Return the [X, Y] coordinate for the center point of the cell that contains the specified text.  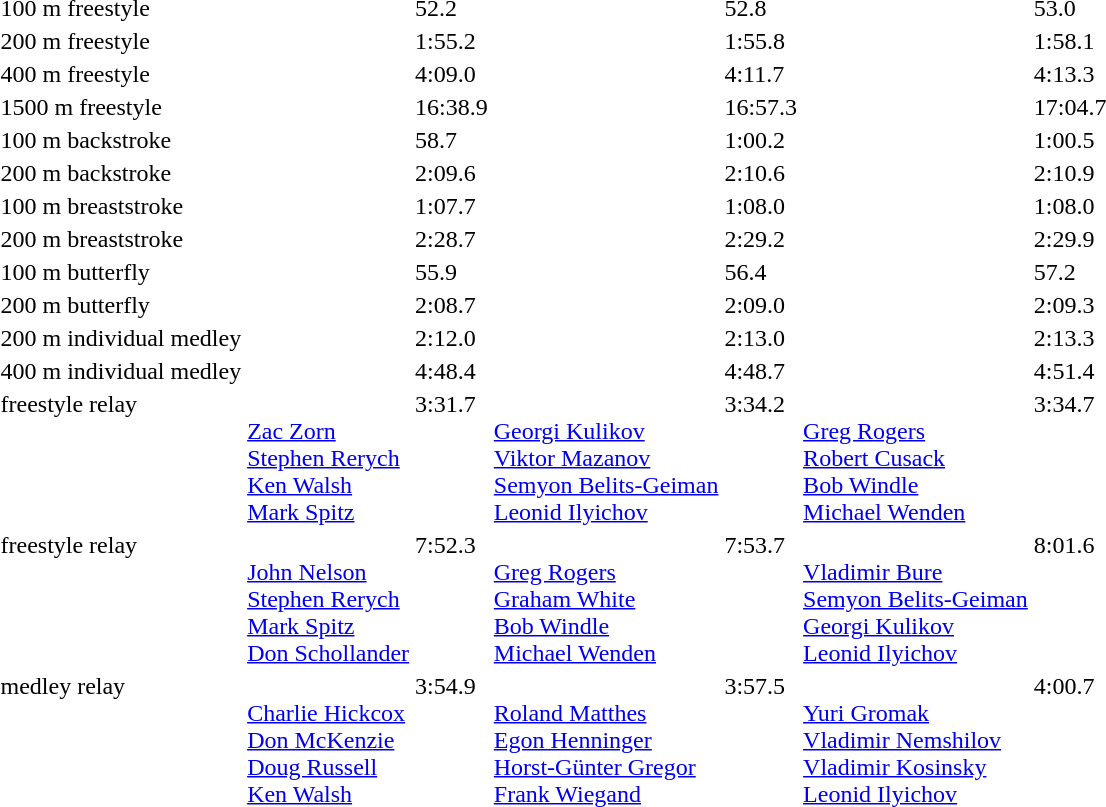
55.9 [452, 272]
16:38.9 [452, 107]
2:12.0 [452, 338]
2:09.0 [761, 305]
56.4 [761, 272]
1:55.8 [761, 41]
1:00.2 [761, 140]
2:10.6 [761, 173]
2:09.6 [452, 173]
1:07.7 [452, 206]
Georgi KulikovViktor MazanovSemyon Belits-GeimanLeonid Ilyichov [606, 458]
Greg RogersGraham WhiteBob WindleMichael Wenden [606, 599]
4:48.4 [452, 371]
58.7 [452, 140]
Zac ZornStephen RerychKen WalshMark Spitz [328, 458]
2:29.2 [761, 239]
2:08.7 [452, 305]
16:57.3 [761, 107]
1:08.0 [761, 206]
3:31.7 [452, 458]
3:34.2 [761, 458]
Vladimir BureSemyon Belits-GeimanGeorgi KulikovLeonid Ilyichov [916, 599]
Greg RogersRobert CusackBob WindleMichael Wenden [916, 458]
4:48.7 [761, 371]
7:52.3 [452, 599]
2:13.0 [761, 338]
4:09.0 [452, 74]
2:28.7 [452, 239]
7:53.7 [761, 599]
John NelsonStephen RerychMark SpitzDon Schollander [328, 599]
1:55.2 [452, 41]
4:11.7 [761, 74]
